Detect which cell encompasses the target text, then output its [x, y] center coordinate. 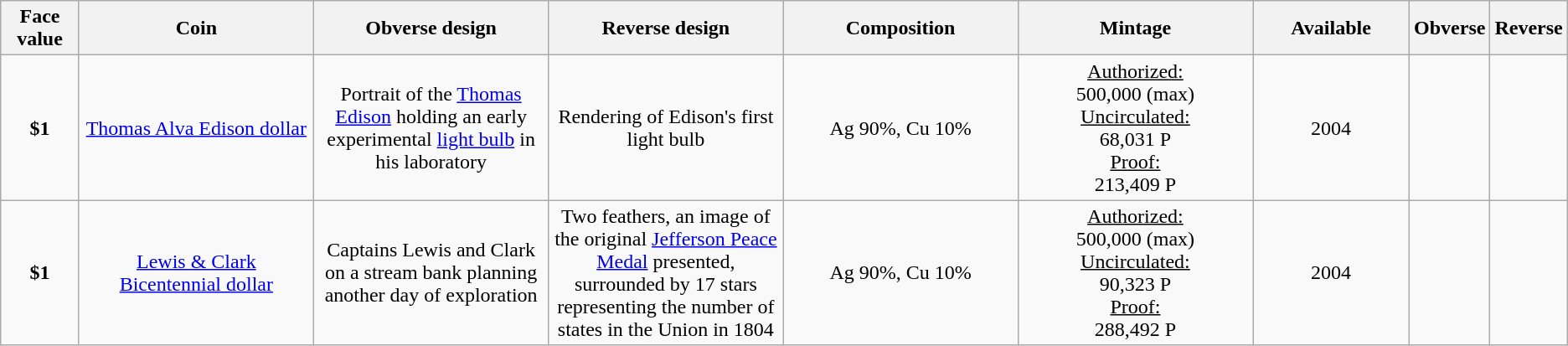
Mintage [1135, 28]
Thomas Alva Edison dollar [196, 127]
Rendering of Edison's first light bulb [666, 127]
Face value [40, 28]
Reverse design [666, 28]
Captains Lewis and Clark on a stream bank planning another day of exploration [431, 273]
Obverse design [431, 28]
Composition [900, 28]
Coin [196, 28]
Portrait of the Thomas Edison holding an early experimental light bulb in his laboratory [431, 127]
Lewis & Clark Bicentennial dollar [196, 273]
Reverse [1529, 28]
Obverse [1450, 28]
Available [1332, 28]
Authorized:500,000 (max)Uncirculated:68,031 PProof:213,409 P [1135, 127]
Two feathers, an image of the original Jefferson Peace Medal presented, surrounded by 17 stars representing the number of states in the Union in 1804 [666, 273]
Authorized:500,000 (max)Uncirculated:90,323 PProof:288,492 P [1135, 273]
